Provide the (X, Y) coordinate of the cell's center where the given text is located.  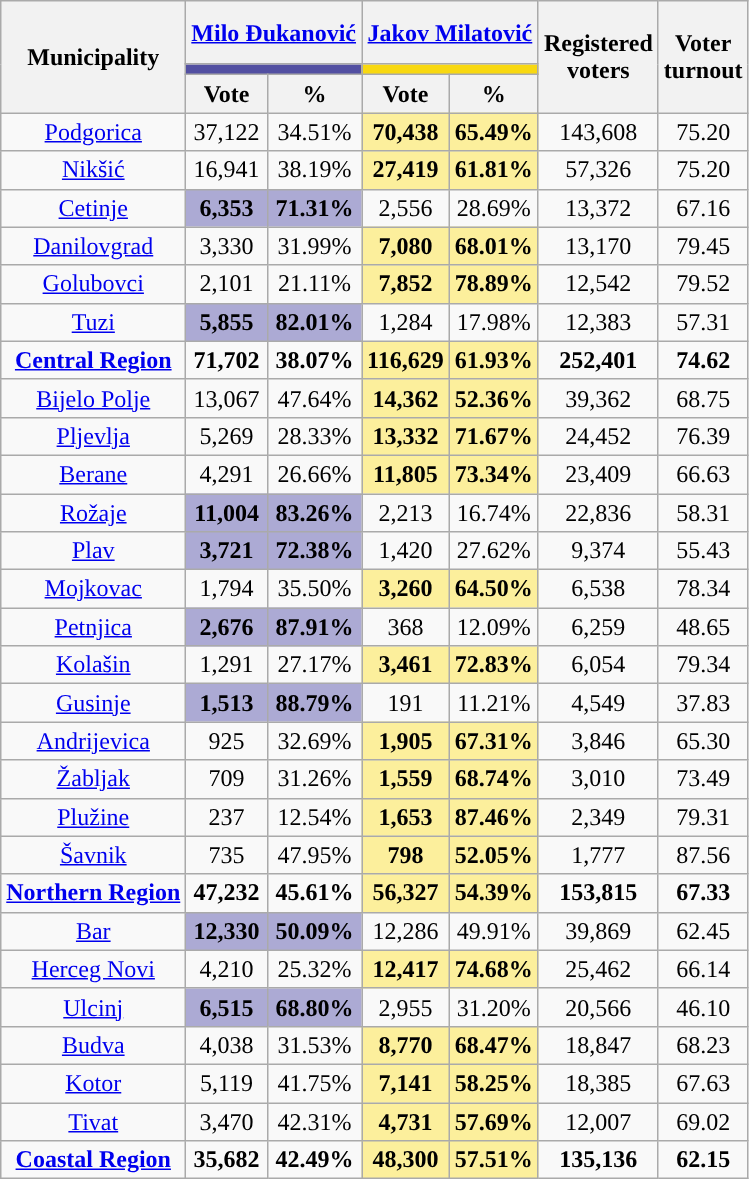
45.61% (314, 893)
Tuzi (94, 322)
88.79% (314, 703)
Andrijevica (94, 741)
46.10 (703, 1007)
Plav (94, 551)
66.63 (703, 474)
79.34 (703, 665)
16.74% (494, 513)
41.75% (314, 1083)
22,836 (598, 513)
68.80% (314, 1007)
32.69% (314, 741)
64.50% (494, 589)
35,682 (227, 1160)
4,038 (227, 1045)
58.25% (494, 1083)
31.99% (314, 246)
Registeredvoters (598, 57)
13,170 (598, 246)
72.83% (494, 665)
Šavnik (94, 855)
709 (227, 779)
116,629 (406, 360)
Voterturnout (703, 57)
4,549 (598, 703)
57.69% (494, 1121)
27,419 (406, 170)
38.19% (314, 170)
153,815 (598, 893)
87.56 (703, 855)
27.17% (314, 665)
2,213 (406, 513)
237 (227, 817)
4,210 (227, 969)
Pljevlja (94, 436)
191 (406, 703)
6,353 (227, 208)
5,119 (227, 1083)
Ulcinj (94, 1007)
12,286 (406, 931)
925 (227, 741)
Nikšić (94, 170)
47,232 (227, 893)
Petnjica (94, 627)
25.32% (314, 969)
26.66% (314, 474)
67.31% (494, 741)
Bar (94, 931)
87.91% (314, 627)
2,101 (227, 284)
82.01% (314, 322)
7,080 (406, 246)
Bijelo Polje (94, 398)
87.46% (494, 817)
34.51% (314, 132)
1,559 (406, 779)
Mojkovac (94, 589)
11.21% (494, 703)
Podgorica (94, 132)
35.50% (314, 589)
73.34% (494, 474)
6,538 (598, 589)
Rožaje (94, 513)
Jakov Milatović (450, 32)
2,955 (406, 1007)
3,721 (227, 551)
Gusinje (94, 703)
12,007 (598, 1121)
31.53% (314, 1045)
48.65 (703, 627)
79.45 (703, 246)
61.93% (494, 360)
Golubovci (94, 284)
48,300 (406, 1160)
12,330 (227, 931)
61.81% (494, 170)
6,515 (227, 1007)
2,556 (406, 208)
56,327 (406, 893)
143,608 (598, 132)
71.31% (314, 208)
62.45 (703, 931)
Žabljak (94, 779)
4,731 (406, 1121)
71,702 (227, 360)
Kotor (94, 1083)
9,374 (598, 551)
13,067 (227, 398)
1,794 (227, 589)
3,846 (598, 741)
37,122 (227, 132)
78.34 (703, 589)
66.14 (703, 969)
Northern Region (94, 893)
71.67% (494, 436)
79.52 (703, 284)
Budva (94, 1045)
69.02 (703, 1121)
3,260 (406, 589)
7,141 (406, 1083)
38.07% (314, 360)
39,869 (598, 931)
Central Region (94, 360)
6,054 (598, 665)
42.31% (314, 1121)
78.89% (494, 284)
58.31 (703, 513)
50.09% (314, 931)
79.31 (703, 817)
14,362 (406, 398)
67.63 (703, 1083)
13,372 (598, 208)
73.49 (703, 779)
2,349 (598, 817)
27.62% (494, 551)
70,438 (406, 132)
68.47% (494, 1045)
21.11% (314, 284)
Milo Đukanović (274, 32)
Plužine (94, 817)
17.98% (494, 322)
Coastal Region (94, 1160)
39,362 (598, 398)
25,462 (598, 969)
11,805 (406, 474)
18,385 (598, 1083)
1,653 (406, 817)
57.51% (494, 1160)
24,452 (598, 436)
1,420 (406, 551)
68.01% (494, 246)
62.15 (703, 1160)
55.43 (703, 551)
735 (227, 855)
Tivat (94, 1121)
18,847 (598, 1045)
67.16 (703, 208)
1,291 (227, 665)
368 (406, 627)
12,542 (598, 284)
23,409 (598, 474)
54.39% (494, 893)
28.33% (314, 436)
Danilovgrad (94, 246)
76.39 (703, 436)
1,777 (598, 855)
72.38% (314, 551)
4,291 (227, 474)
31.20% (494, 1007)
Municipality (94, 57)
42.49% (314, 1160)
5,855 (227, 322)
Cetinje (94, 208)
252,401 (598, 360)
47.95% (314, 855)
Kolašin (94, 665)
52.36% (494, 398)
68.75 (703, 398)
68.23 (703, 1045)
6,259 (598, 627)
31.26% (314, 779)
11,004 (227, 513)
83.26% (314, 513)
57,326 (598, 170)
1,284 (406, 322)
67.33 (703, 893)
798 (406, 855)
12.09% (494, 627)
74.62 (703, 360)
65.30 (703, 741)
7,852 (406, 284)
12.54% (314, 817)
135,136 (598, 1160)
20,566 (598, 1007)
28.69% (494, 208)
3,470 (227, 1121)
3,330 (227, 246)
13,332 (406, 436)
52.05% (494, 855)
37.83 (703, 703)
12,417 (406, 969)
74.68% (494, 969)
2,676 (227, 627)
3,010 (598, 779)
65.49% (494, 132)
1,905 (406, 741)
16,941 (227, 170)
8,770 (406, 1045)
Berane (94, 474)
3,461 (406, 665)
68.74% (494, 779)
12,383 (598, 322)
47.64% (314, 398)
5,269 (227, 436)
49.91% (494, 931)
57.31 (703, 322)
1,513 (227, 703)
Herceg Novi (94, 969)
